Detect which cell encompasses the target text, then output its (X, Y) center coordinate. 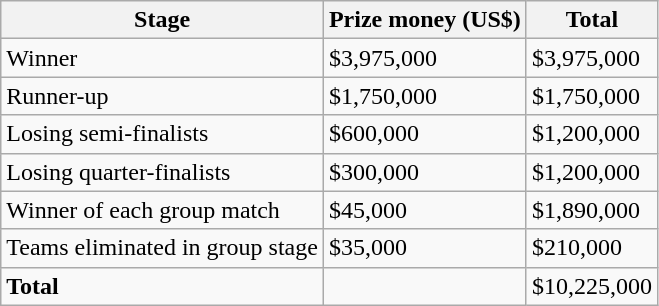
$210,000 (592, 248)
$1,890,000 (592, 210)
Winner (162, 58)
$35,000 (424, 248)
Winner of each group match (162, 210)
Teams eliminated in group stage (162, 248)
Runner-up (162, 96)
$600,000 (424, 134)
$45,000 (424, 210)
Losing semi-finalists (162, 134)
$300,000 (424, 172)
Losing quarter-finalists (162, 172)
Prize money (US$) (424, 20)
$10,225,000 (592, 286)
Stage (162, 20)
